Pinpoint the cell where the given text exists, returning its (x, y) midpoint coordinate. 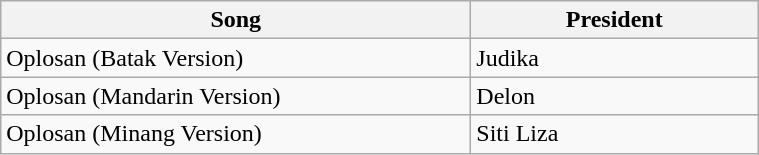
Oplosan (Minang Version) (236, 134)
Siti Liza (614, 134)
Oplosan (Mandarin Version) (236, 96)
President (614, 20)
Judika (614, 58)
Delon (614, 96)
Oplosan (Batak Version) (236, 58)
Song (236, 20)
